Provide the (X, Y) coordinate of the cell's center where the given text is located.  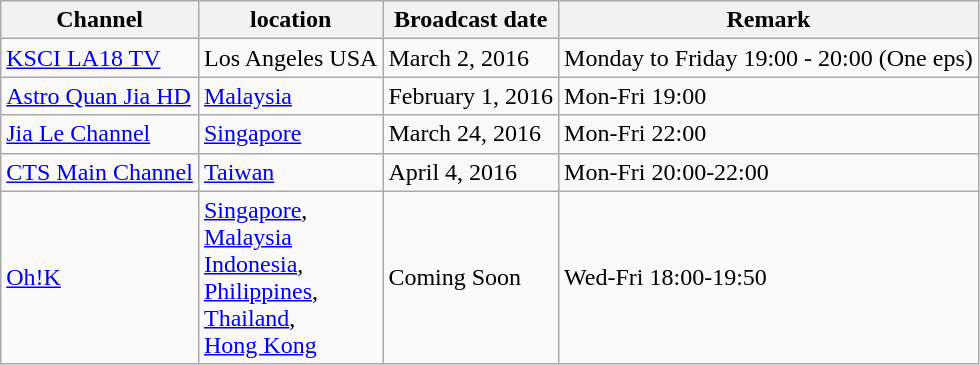
Singapore,MalaysiaIndonesia,Philippines,Thailand,Hong Kong (290, 278)
Remark (769, 20)
Jia Le Channel (100, 134)
Coming Soon (471, 278)
April 4, 2016 (471, 172)
Malaysia (290, 96)
Broadcast date (471, 20)
location (290, 20)
Monday to Friday 19:00 - 20:00 (One eps) (769, 58)
March 2, 2016 (471, 58)
Los Angeles USA (290, 58)
March 24, 2016 (471, 134)
Astro Quan Jia HD (100, 96)
Mon-Fri 20:00-22:00 (769, 172)
KSCI LA18 TV (100, 58)
Mon-Fri 22:00 (769, 134)
February 1, 2016 (471, 96)
Channel (100, 20)
Singapore (290, 134)
Mon-Fri 19:00 (769, 96)
Oh!K (100, 278)
Wed-Fri 18:00-19:50 (769, 278)
CTS Main Channel (100, 172)
Taiwan (290, 172)
